Return [X, Y] of the center of cell containing provided text 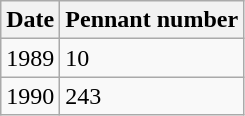
1990 [30, 96]
Pennant number [152, 20]
10 [152, 58]
Date [30, 20]
1989 [30, 58]
243 [152, 96]
